Pinpoint the cell where the given text exists, returning its [X, Y] midpoint coordinate. 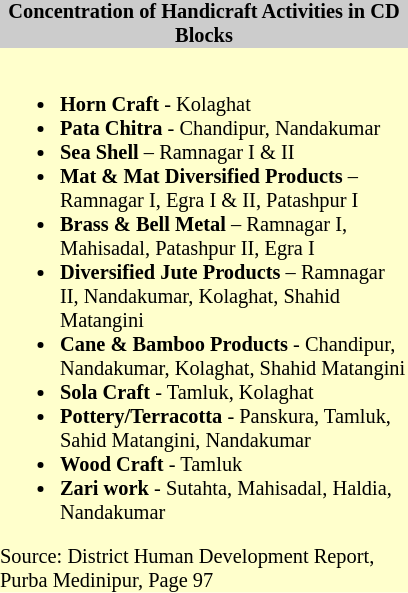
Concentration of Handicraft Activities in CD Blocks [204, 24]
